For the text-containing cell, return its midpoint in (X, Y) coordinate format. 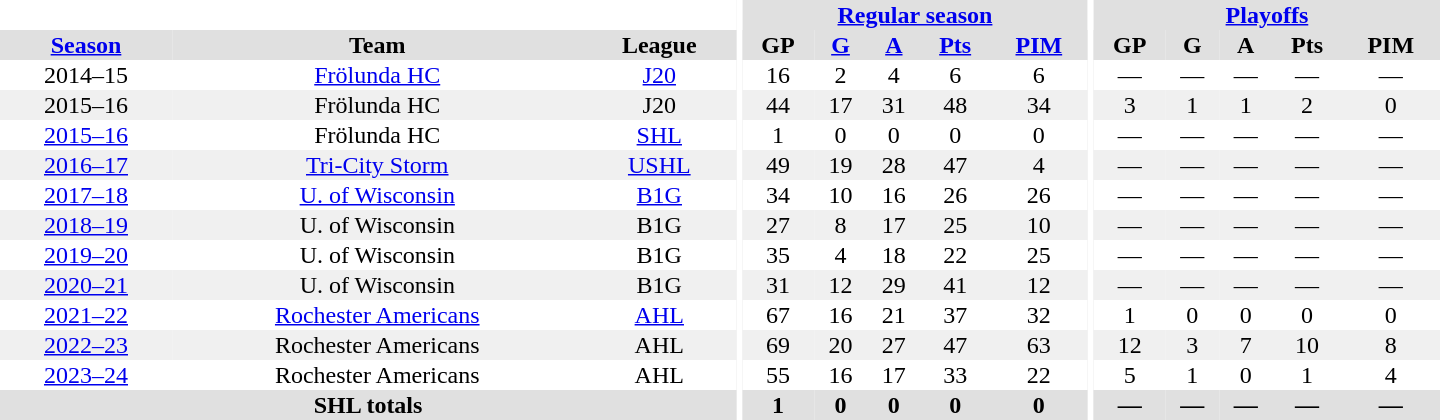
Playoffs (1267, 15)
2014–15 (86, 75)
49 (778, 165)
USHL (660, 165)
55 (778, 375)
Season (86, 45)
2017–18 (86, 195)
29 (894, 285)
7 (1246, 345)
5 (1130, 375)
32 (1039, 315)
SHL (660, 135)
2016–17 (86, 165)
67 (778, 315)
35 (778, 255)
2021–22 (86, 315)
Tri-City Storm (378, 165)
20 (840, 345)
Regular season (915, 15)
2018–19 (86, 225)
28 (894, 165)
69 (778, 345)
2020–21 (86, 285)
SHL totals (368, 405)
2019–20 (86, 255)
48 (956, 105)
2022–23 (86, 345)
33 (956, 375)
18 (894, 255)
63 (1039, 345)
44 (778, 105)
League (660, 45)
41 (956, 285)
21 (894, 315)
Team (378, 45)
2023–24 (86, 375)
19 (840, 165)
37 (956, 315)
